Locate the cell with the specified text and output its (X, Y) center coordinate. 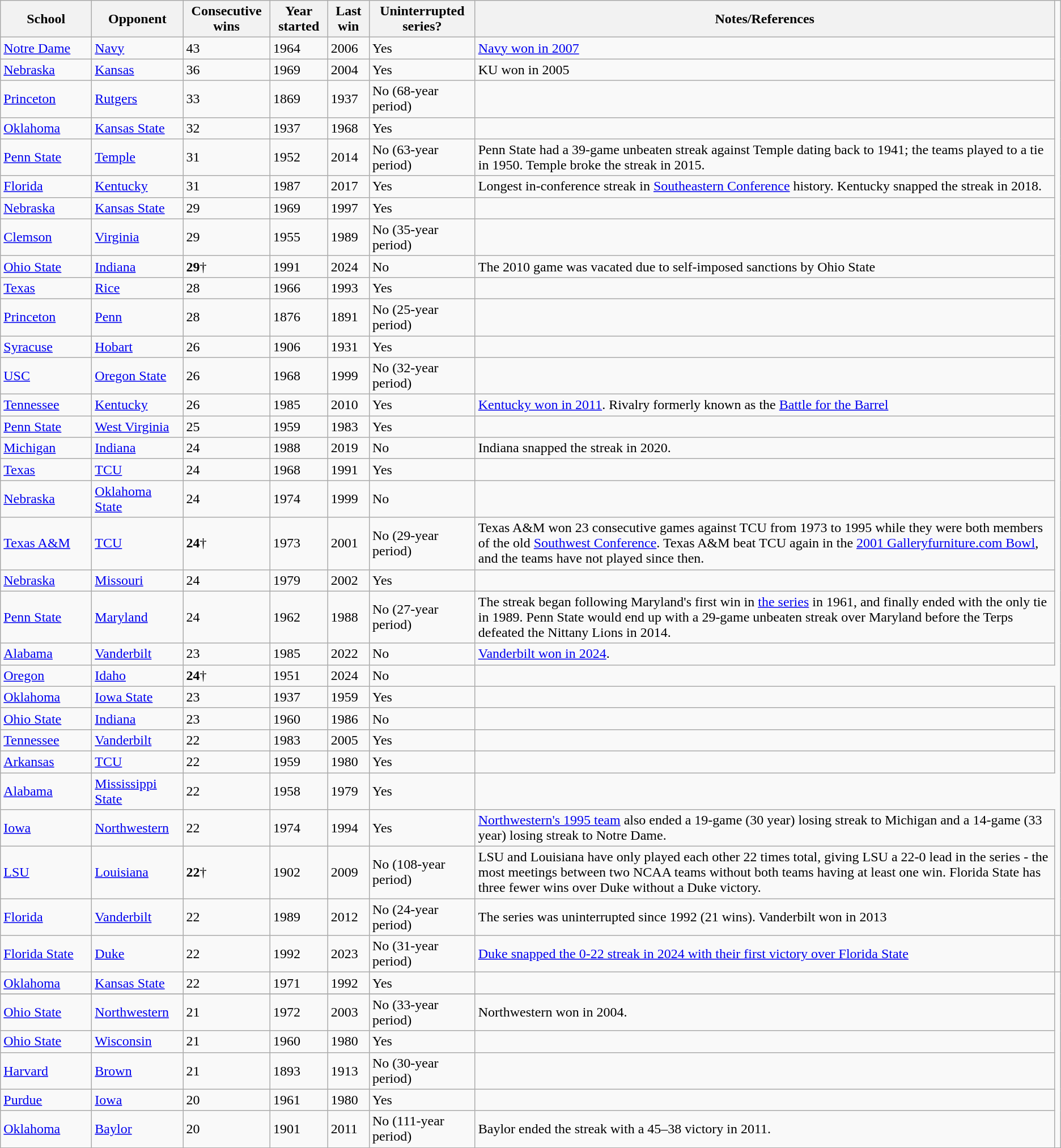
36 (227, 70)
Notes/References (765, 19)
Arkansas (46, 762)
1972 (299, 1012)
2001 (348, 543)
No (31-year period) (422, 954)
No (35-year period) (422, 237)
Oregon State (137, 376)
West Virginia (137, 427)
Duke (137, 954)
No (32-year period) (422, 376)
USC (46, 376)
2009 (348, 873)
1997 (348, 208)
School (46, 19)
Wisconsin (137, 1041)
KU won in 2005 (765, 70)
Kentucky won in 2011. Rivalry formerly known as the Battle for the Barrel (765, 405)
Iowa State (137, 697)
Clemson (46, 237)
1906 (299, 346)
Year started (299, 19)
1951 (299, 675)
The series was uninterrupted since 1992 (21 wins). Vanderbilt won in 2013 (765, 917)
Temple (137, 158)
Rutgers (137, 99)
Penn State had a 39-game unbeaten streak against Temple dating back to 1941; the teams played to a tie in 1950. Temple broke the streak in 2015. (765, 158)
Harvard (46, 1071)
2003 (348, 1012)
2022 (348, 654)
2014 (348, 158)
1901 (299, 1129)
1869 (299, 99)
Longest in-conference streak in Southeastern Conference history. Kentucky snapped the streak in 2018. (765, 186)
No (24-year period) (422, 917)
2005 (348, 740)
1962 (299, 617)
Rice (137, 288)
No (68-year period) (422, 99)
Northwestern's 1995 team also ended a 19-game (30 year) losing streak to Michigan and a 14-game (33 year) losing streak to Notre Dame. (765, 828)
1891 (348, 317)
29† (227, 266)
33 (227, 99)
1913 (348, 1071)
Last win (348, 19)
Navy (137, 48)
No (27-year period) (422, 617)
Hobart (137, 346)
Maryland (137, 617)
Northwestern won in 2004. (765, 1012)
1876 (299, 317)
No (29-year period) (422, 543)
Oklahoma State (137, 499)
43 (227, 48)
Kansas (137, 70)
2004 (348, 70)
No (63-year period) (422, 158)
No (108-year period) (422, 873)
2011 (348, 1129)
2002 (348, 580)
1964 (299, 48)
No (33-year period) (422, 1012)
1958 (299, 791)
Uninterrupted series? (422, 19)
Vanderbilt won in 2024. (765, 654)
25 (227, 427)
1931 (348, 346)
2019 (348, 448)
1987 (299, 186)
No (111-year period) (422, 1129)
2017 (348, 186)
1955 (299, 237)
Brown (137, 1071)
2010 (348, 405)
Virginia (137, 237)
No (30-year period) (422, 1071)
1993 (348, 288)
2023 (348, 954)
The 2010 game was vacated due to self-imposed sanctions by Ohio State (765, 266)
Texas A&M (46, 543)
Purdue (46, 1100)
Idaho (137, 675)
1971 (299, 983)
No (25-year period) (422, 317)
Missouri (137, 580)
2006 (348, 48)
2012 (348, 917)
Consecutive wins (227, 19)
1893 (299, 1071)
Indiana snapped the streak in 2020. (765, 448)
Florida State (46, 954)
Michigan (46, 448)
Baylor ended the streak with a 45–38 victory in 2011. (765, 1129)
22† (227, 873)
LSU (46, 873)
1986 (348, 718)
Duke snapped the 0-22 streak in 2024 with their first victory over Florida State (765, 954)
Mississippi State (137, 791)
1902 (299, 873)
1966 (299, 288)
Opponent (137, 19)
32 (227, 128)
Oregon (46, 675)
Navy won in 2007 (765, 48)
1952 (299, 158)
Penn (137, 317)
Syracuse (46, 346)
1973 (299, 543)
Notre Dame (46, 48)
1994 (348, 828)
1961 (299, 1100)
Baylor (137, 1129)
Louisiana (137, 873)
